Provide the [X, Y] coordinate of the cell's center where the given text is located.  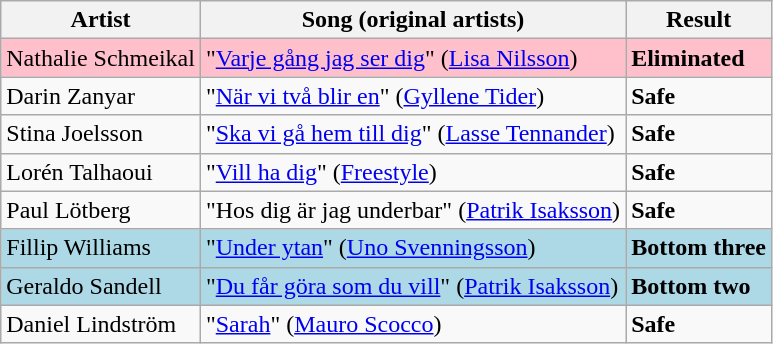
Nathalie Schmeikal [101, 58]
"Sarah" (Mauro Scocco) [412, 324]
Artist [101, 20]
"Hos dig är jag underbar" (Patrik Isaksson) [412, 210]
Bottom three [699, 248]
Song (original artists) [412, 20]
"Vill ha dig" (Freestyle) [412, 172]
"Varje gång jag ser dig" (Lisa Nilsson) [412, 58]
"Du får göra som du vill" (Patrik Isaksson) [412, 286]
Stina Joelsson [101, 134]
Lorén Talhaoui [101, 172]
"Under ytan" (Uno Svenningsson) [412, 248]
"När vi två blir en" (Gyllene Tider) [412, 96]
Bottom two [699, 286]
Geraldo Sandell [101, 286]
Paul Lötberg [101, 210]
Daniel Lindström [101, 324]
Eliminated [699, 58]
Result [699, 20]
"Ska vi gå hem till dig" (Lasse Tennander) [412, 134]
Darin Zanyar [101, 96]
Fillip Williams [101, 248]
